For the text-containing cell, return its midpoint in (X, Y) coordinate format. 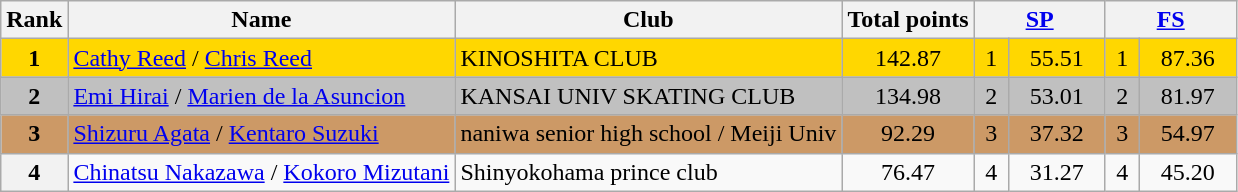
Club (648, 20)
Name (262, 20)
Emi Hirai / Marien de la Asuncion (262, 96)
92.29 (908, 134)
53.01 (1056, 96)
Shizuru Agata / Kentaro Suzuki (262, 134)
31.27 (1056, 172)
KANSAI UNIV SKATING CLUB (648, 96)
Total points (908, 20)
37.32 (1056, 134)
54.97 (1188, 134)
Cathy Reed / Chris Reed (262, 58)
KINOSHITA CLUB (648, 58)
45.20 (1188, 172)
Chinatsu Nakazawa / Kokoro Mizutani (262, 172)
FS (1170, 20)
naniwa senior high school / Meiji Univ (648, 134)
134.98 (908, 96)
142.87 (908, 58)
Shinyokohama prince club (648, 172)
55.51 (1056, 58)
SP (1040, 20)
81.97 (1188, 96)
Rank (34, 20)
76.47 (908, 172)
87.36 (1188, 58)
